From the cell containing the given text, extract its center point as (X, Y) coordinate. 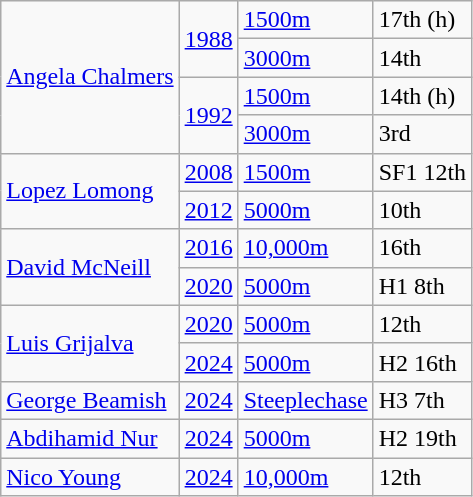
Luis Grijalva (90, 343)
H2 19th (422, 438)
H1 8th (422, 286)
Nico Young (90, 477)
Angela Chalmers (90, 77)
George Beamish (90, 400)
Abdihamid Nur (90, 438)
1988 (208, 39)
H3 7th (422, 400)
2016 (208, 248)
1992 (208, 115)
2012 (208, 210)
17th (h) (422, 20)
3rd (422, 134)
16th (422, 248)
H2 16th (422, 362)
Steeplechase (306, 400)
Lopez Lomong (90, 191)
David McNeill (90, 267)
SF1 12th (422, 172)
14th (422, 58)
2008 (208, 172)
10th (422, 210)
14th (h) (422, 96)
